Determine the [X, Y] coordinate at the center of the cell enclosing the given text.  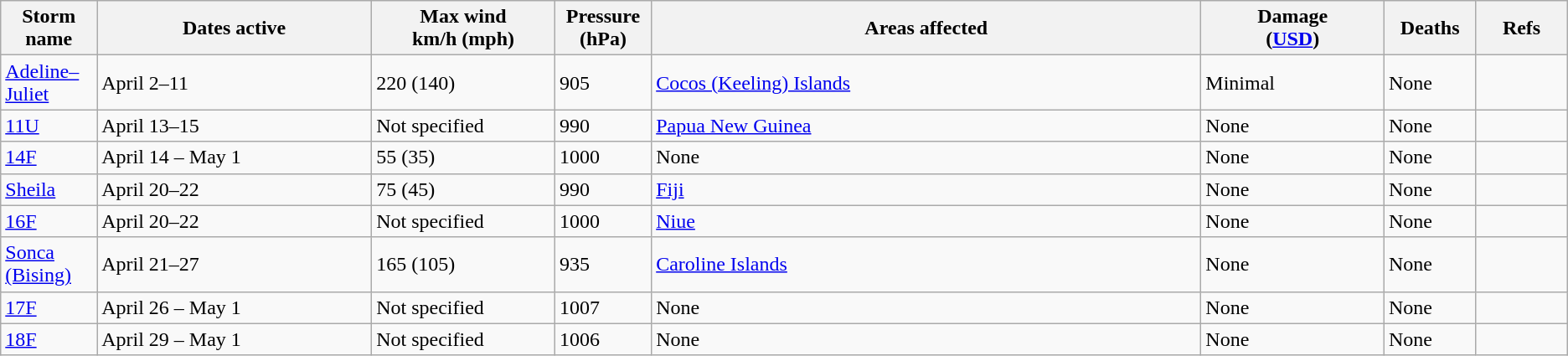
April 13–15 [235, 126]
Sonca (Bising) [49, 265]
18F [49, 339]
Refs [1521, 28]
April 21–27 [235, 265]
Storm name [49, 28]
Adeline–Juliet [49, 82]
April 2–11 [235, 82]
Papua New Guinea [926, 126]
75 (45) [464, 189]
April 26 – May 1 [235, 307]
Sheila [49, 189]
Damage(USD) [1293, 28]
220 (140) [464, 82]
1006 [603, 339]
Dates active [235, 28]
165 (105) [464, 265]
April 29 – May 1 [235, 339]
Pressure(hPa) [603, 28]
Cocos (Keeling) Islands [926, 82]
Niue [926, 221]
Deaths [1431, 28]
1007 [603, 307]
14F [49, 157]
905 [603, 82]
55 (35) [464, 157]
Areas affected [926, 28]
11U [49, 126]
16F [49, 221]
April 14 – May 1 [235, 157]
17F [49, 307]
935 [603, 265]
Caroline Islands [926, 265]
Minimal [1293, 82]
Max windkm/h (mph) [464, 28]
Fiji [926, 189]
